For the text-containing cell, return its midpoint in (x, y) coordinate format. 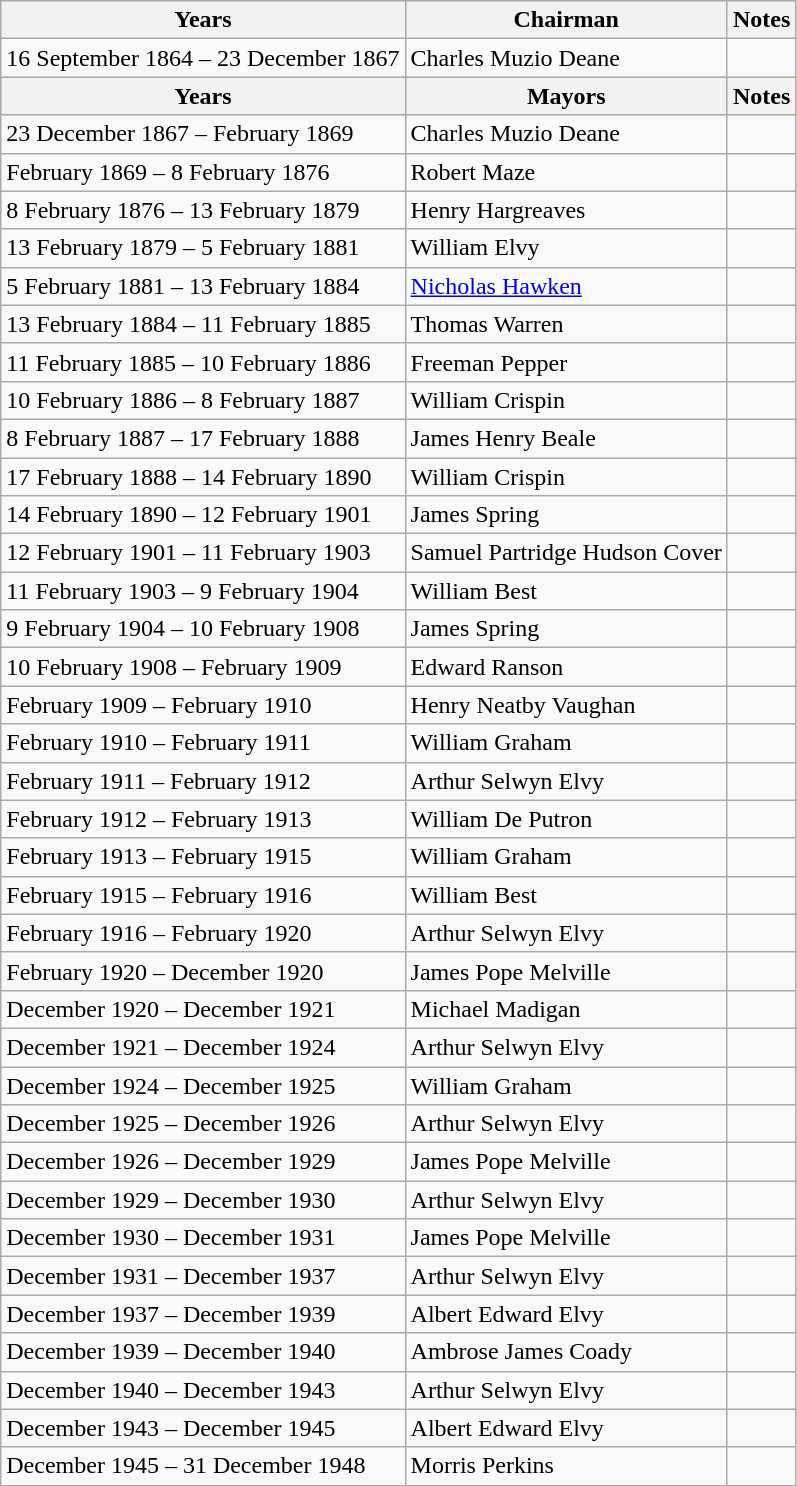
December 1940 – December 1943 (203, 1390)
December 1920 – December 1921 (203, 1009)
8 February 1887 – 17 February 1888 (203, 438)
Henry Neatby Vaughan (566, 705)
Henry Hargreaves (566, 210)
Thomas Warren (566, 324)
12 February 1901 – 11 February 1903 (203, 553)
9 February 1904 – 10 February 1908 (203, 629)
February 1911 – February 1912 (203, 781)
Nicholas Hawken (566, 286)
December 1924 – December 1925 (203, 1085)
Freeman Pepper (566, 362)
17 February 1888 – 14 February 1890 (203, 477)
13 February 1879 – 5 February 1881 (203, 248)
February 1913 – February 1915 (203, 857)
14 February 1890 – 12 February 1901 (203, 515)
February 1910 – February 1911 (203, 743)
8 February 1876 – 13 February 1879 (203, 210)
Samuel Partridge Hudson Cover (566, 553)
William Elvy (566, 248)
February 1920 – December 1920 (203, 971)
Robert Maze (566, 172)
11 February 1903 – 9 February 1904 (203, 591)
Mayors (566, 96)
10 February 1886 – 8 February 1887 (203, 400)
February 1909 – February 1910 (203, 705)
December 1929 – December 1930 (203, 1200)
Ambrose James Coady (566, 1352)
James Henry Beale (566, 438)
December 1939 – December 1940 (203, 1352)
William De Putron (566, 819)
23 December 1867 – February 1869 (203, 134)
December 1931 – December 1937 (203, 1276)
February 1869 – 8 February 1876 (203, 172)
11 February 1885 – 10 February 1886 (203, 362)
February 1915 – February 1916 (203, 895)
Chairman (566, 20)
December 1937 – December 1939 (203, 1314)
16 September 1864 – 23 December 1867 (203, 58)
Edward Ranson (566, 667)
10 February 1908 – February 1909 (203, 667)
December 1921 – December 1924 (203, 1047)
February 1912 – February 1913 (203, 819)
13 February 1884 – 11 February 1885 (203, 324)
December 1925 – December 1926 (203, 1124)
December 1945 – 31 December 1948 (203, 1466)
December 1930 – December 1931 (203, 1238)
February 1916 – February 1920 (203, 933)
Michael Madigan (566, 1009)
December 1943 – December 1945 (203, 1428)
5 February 1881 – 13 February 1884 (203, 286)
Morris Perkins (566, 1466)
December 1926 – December 1929 (203, 1162)
